Identify which cell holds the provided text, then report its [x, y] central coordinate. 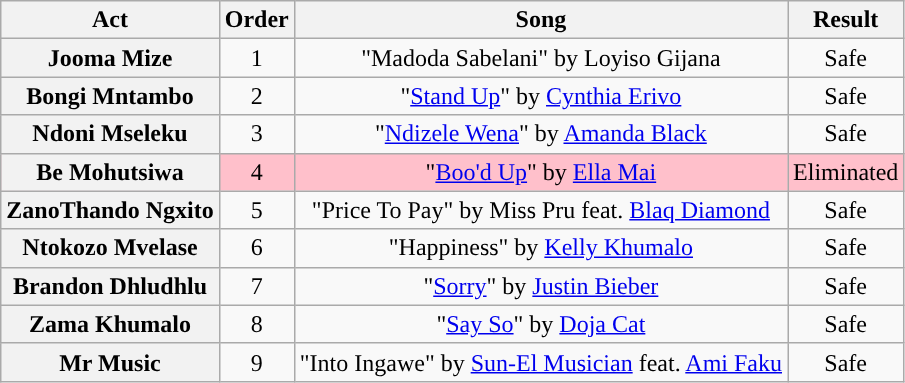
9 [256, 362]
Eliminated [846, 172]
"Say So" by Doja Cat [540, 324]
"Price To Pay" by Miss Pru feat. Blaq Diamond [540, 210]
Ntokozo Mvelase [110, 248]
Jooma Mize [110, 58]
Mr Music [110, 362]
Ndoni Mseleku [110, 134]
Bongi Mntambo [110, 96]
Result [846, 20]
Brandon Dhludhlu [110, 286]
7 [256, 286]
1 [256, 58]
Order [256, 20]
2 [256, 96]
Zama Khumalo [110, 324]
ZanoThando Ngxito [110, 210]
"Stand Up" by Cynthia Erivo [540, 96]
"Sorry" by Justin Bieber [540, 286]
6 [256, 248]
"Into Ingawe" by Sun-El Musician feat. Ami Faku [540, 362]
"Ndizele Wena" by Amanda Black [540, 134]
Song [540, 20]
"Happiness" by Kelly Khumalo [540, 248]
4 [256, 172]
Act [110, 20]
"Madoda Sabelani" by Loyiso Gijana [540, 58]
Be Mohutsiwa [110, 172]
5 [256, 210]
"Boo'd Up" by Ella Mai [540, 172]
3 [256, 134]
8 [256, 324]
